Determine the [X, Y] coordinate at the center of the cell enclosing the given text.  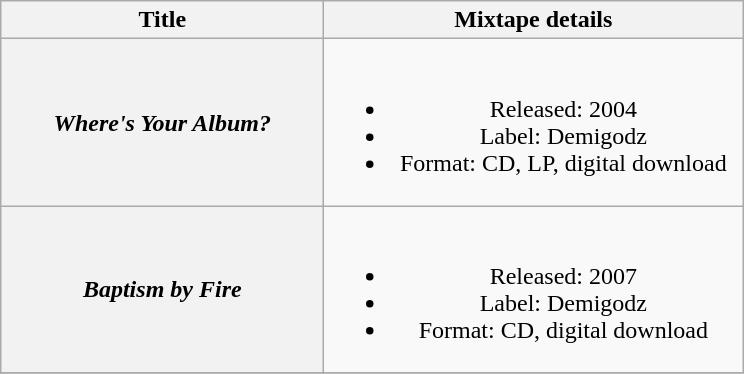
Released: 2004Label: DemigodzFormat: CD, LP, digital download [534, 122]
Baptism by Fire [162, 290]
Released: 2007Label: DemigodzFormat: CD, digital download [534, 290]
Title [162, 20]
Mixtape details [534, 20]
Where's Your Album? [162, 122]
